Locate the cell with the specified text and output its (X, Y) center coordinate. 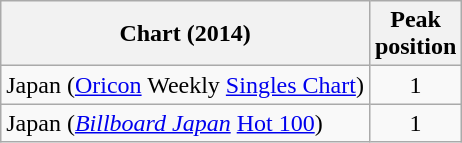
Chart (2014) (186, 34)
Peakposition (415, 34)
Japan (Billboard Japan Hot 100) (186, 123)
Japan (Oricon Weekly Singles Chart) (186, 85)
